Provide the [X, Y] coordinate of the cell's center where the given text is located.  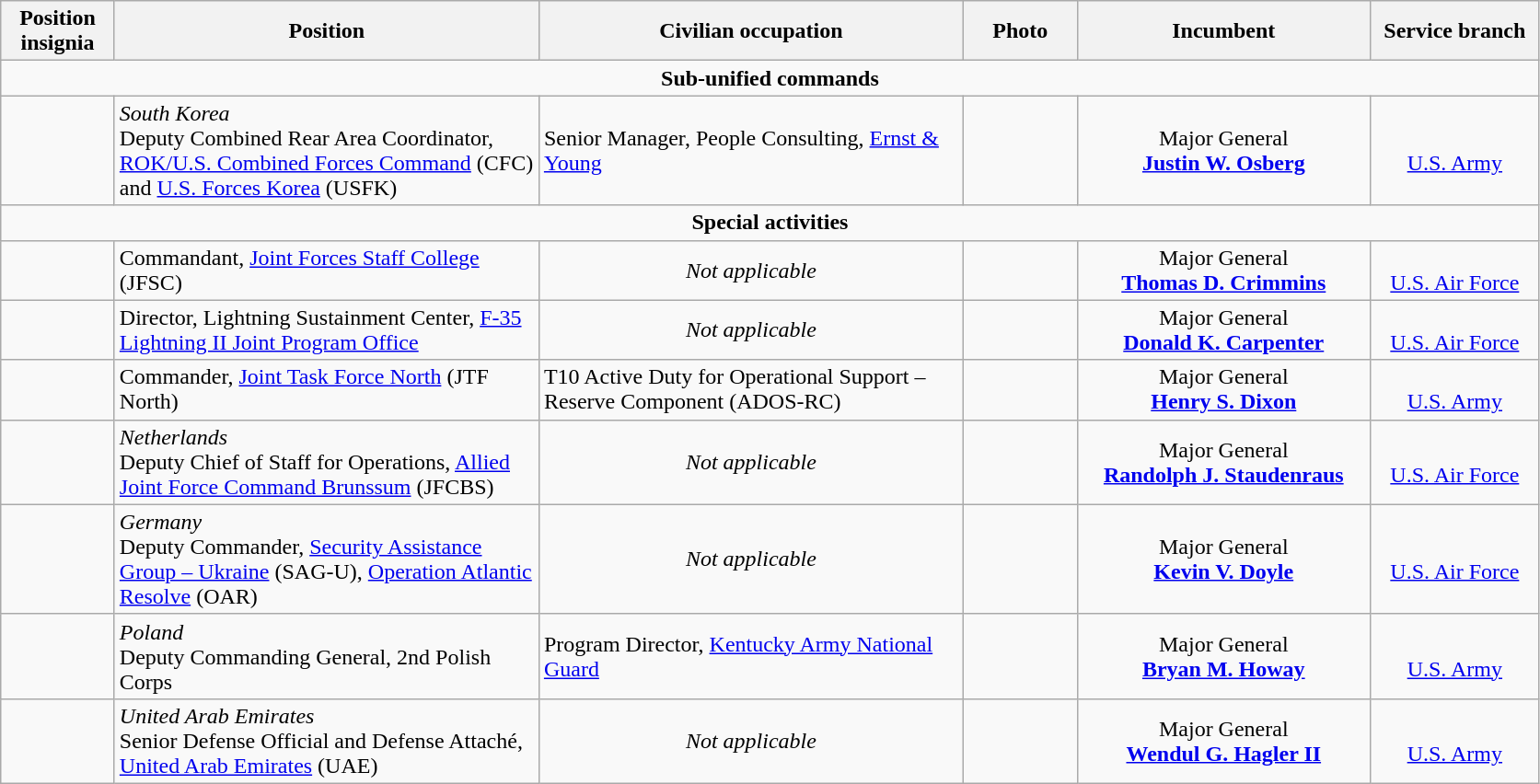
Incumbent [1224, 31]
PolandDeputy Commanding General, 2nd Polish Corps [326, 656]
Civilian occupation [751, 31]
GermanyDeputy Commander, Security Assistance Group – Ukraine (SAG-U), Operation Atlantic Resolve (OAR) [326, 559]
Director, Lightning Sustainment Center, F-35 Lightning II Joint Program Office [326, 329]
Major GeneralHenry S. Dixon [1224, 390]
Position insignia [58, 31]
Program Director, Kentucky Army National Guard [751, 656]
Major GeneralJustin W. Osberg [1224, 151]
Senior Manager, People Consulting, Ernst & Young [751, 151]
South KoreaDeputy Combined Rear Area Coordinator,ROK/U.S. Combined Forces Command (CFC) and U.S. Forces Korea (USFK) [326, 151]
Major GeneralRandolph J. Staudenraus [1224, 462]
Special activities [770, 223]
United Arab EmiratesSenior Defense Official and Defense Attaché, United Arab Emirates (UAE) [326, 741]
Sub-unified commands [770, 78]
T10 Active Duty for Operational Support – Reserve Component (ADOS-RC) [751, 390]
Commandant, Joint Forces Staff College (JFSC) [326, 271]
Position [326, 31]
Major GeneralDonald K. Carpenter [1224, 329]
Service branch [1455, 31]
Photo [1020, 31]
Major GeneralThomas D. Crimmins [1224, 271]
Commander, Joint Task Force North (JTF North) [326, 390]
Major GeneralKevin V. Doyle [1224, 559]
NetherlandsDeputy Chief of Staff for Operations, Allied Joint Force Command Brunssum (JFCBS) [326, 462]
Major GeneralBryan M. Howay [1224, 656]
Major GeneralWendul G. Hagler II [1224, 741]
